Pinpoint the cell where the given text exists, returning its [X, Y] midpoint coordinate. 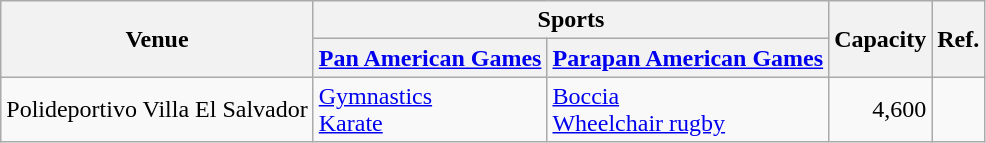
Pan American Games [430, 58]
Parapan American Games [688, 58]
Capacity [880, 39]
Sports [570, 20]
BocciaWheelchair rugby [688, 110]
Venue [157, 39]
4,600 [880, 110]
Polideportivo Villa El Salvador [157, 110]
Ref. [958, 39]
GymnasticsKarate [430, 110]
